Return [x, y] of the center of cell containing provided text 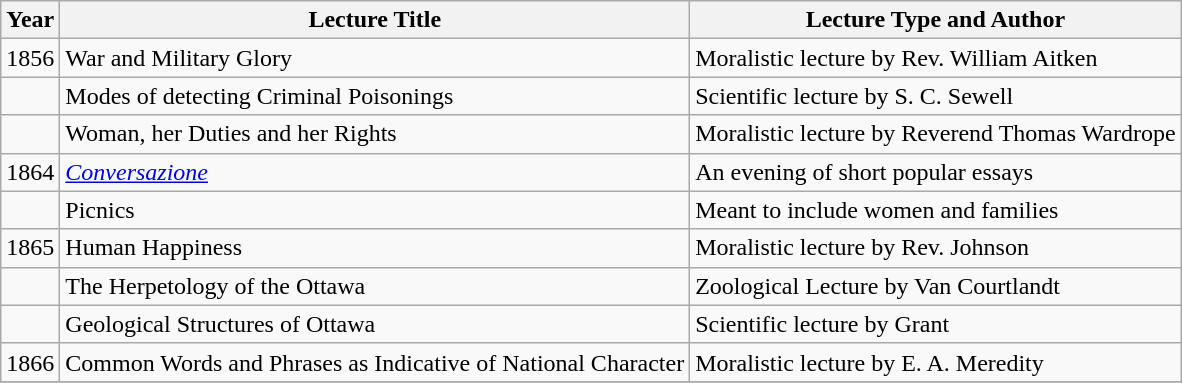
Lecture Title [375, 20]
Moralistic lecture by Reverend Thomas Wardrope [936, 134]
Geological Structures of Ottawa [375, 324]
Meant to include women and families [936, 210]
War and Military Glory [375, 58]
Common Words and Phrases as Indicative of National Character [375, 362]
An evening of short popular essays [936, 172]
1856 [30, 58]
Moralistic lecture by Rev. Johnson [936, 248]
The Herpetology of the Ottawa [375, 286]
Lecture Type and Author [936, 20]
Scientific lecture by S. C. Sewell [936, 96]
Modes of detecting Criminal Poisonings [375, 96]
Conversazione [375, 172]
Human Happiness [375, 248]
Picnics [375, 210]
Moralistic lecture by E. A. Meredity [936, 362]
Moralistic lecture by Rev. William Aitken [936, 58]
1866 [30, 362]
Woman, her Duties and her Rights [375, 134]
1865 [30, 248]
Year [30, 20]
Scientific lecture by Grant [936, 324]
1864 [30, 172]
Zoological Lecture by Van Courtlandt [936, 286]
